Identify which cell holds the provided text, then report its [X, Y] central coordinate. 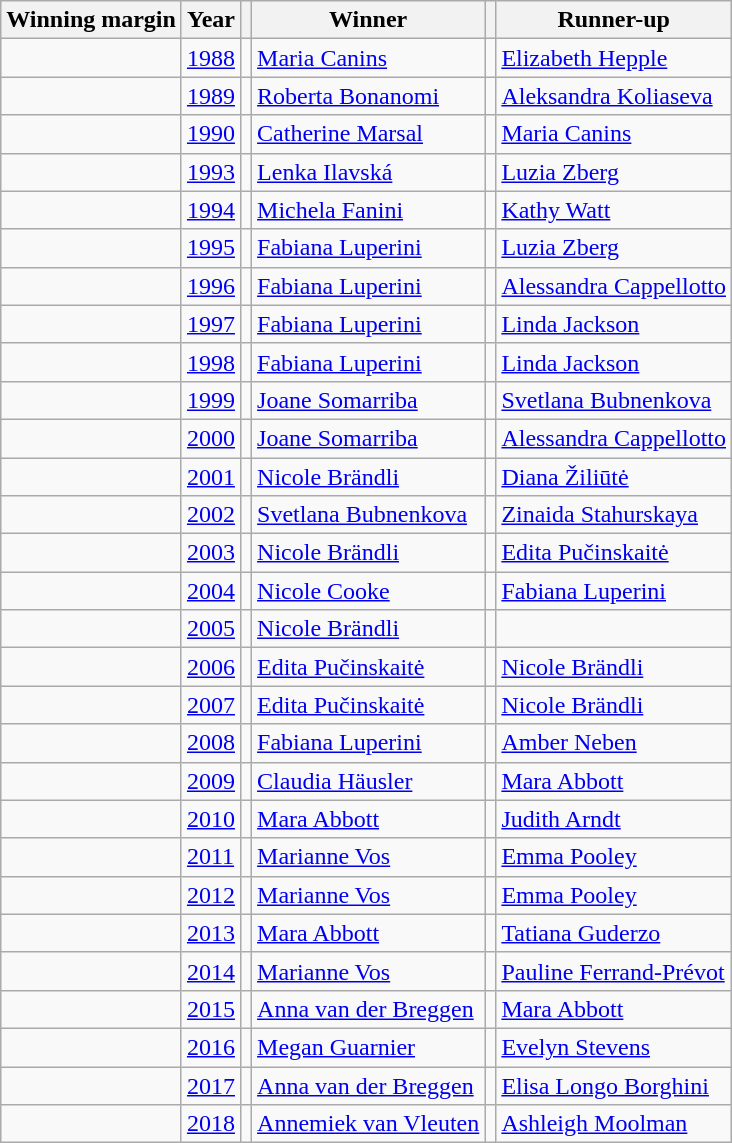
Annemiek van Vleuten [368, 1124]
Megan Guarnier [368, 1047]
Amber Neben [614, 743]
Diana Žiliūtė [614, 477]
2007 [210, 705]
Elisa Longo Borghini [614, 1085]
Winning margin [92, 20]
1997 [210, 324]
2005 [210, 629]
Kathy Watt [614, 210]
1995 [210, 248]
2003 [210, 553]
Michela Fanini [368, 210]
1994 [210, 210]
2002 [210, 515]
Aleksandra Koliaseva [614, 96]
2001 [210, 477]
Nicole Cooke [368, 591]
2017 [210, 1085]
2012 [210, 895]
Year [210, 20]
2000 [210, 438]
2006 [210, 667]
Elizabeth Hepple [614, 58]
Runner-up [614, 20]
Evelyn Stevens [614, 1047]
1989 [210, 96]
2008 [210, 743]
Lenka Ilavská [368, 172]
2015 [210, 1009]
Ashleigh Moolman [614, 1124]
2010 [210, 819]
1999 [210, 400]
1996 [210, 286]
2016 [210, 1047]
Catherine Marsal [368, 134]
Zinaida Stahurskaya [614, 515]
2014 [210, 971]
2013 [210, 933]
1988 [210, 58]
1998 [210, 362]
1990 [210, 134]
Tatiana Guderzo [614, 933]
2004 [210, 591]
Roberta Bonanomi [368, 96]
2009 [210, 781]
Claudia Häusler [368, 781]
2011 [210, 857]
Pauline Ferrand-Prévot [614, 971]
Judith Arndt [614, 819]
2018 [210, 1124]
1993 [210, 172]
Winner [368, 20]
